From the cell containing the given text, extract its center point as [X, Y] coordinate. 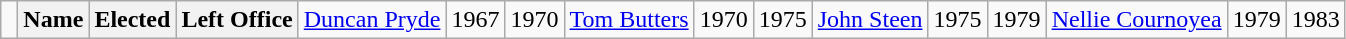
Name [54, 20]
Tom Butters [629, 20]
1967 [476, 20]
Nellie Cournoyea [1136, 20]
Duncan Pryde [372, 20]
Elected [132, 20]
Left Office [237, 20]
1983 [1316, 20]
John Steen [870, 20]
